Find where the given text appears and provide that cell's center as [X, Y] coordinate. 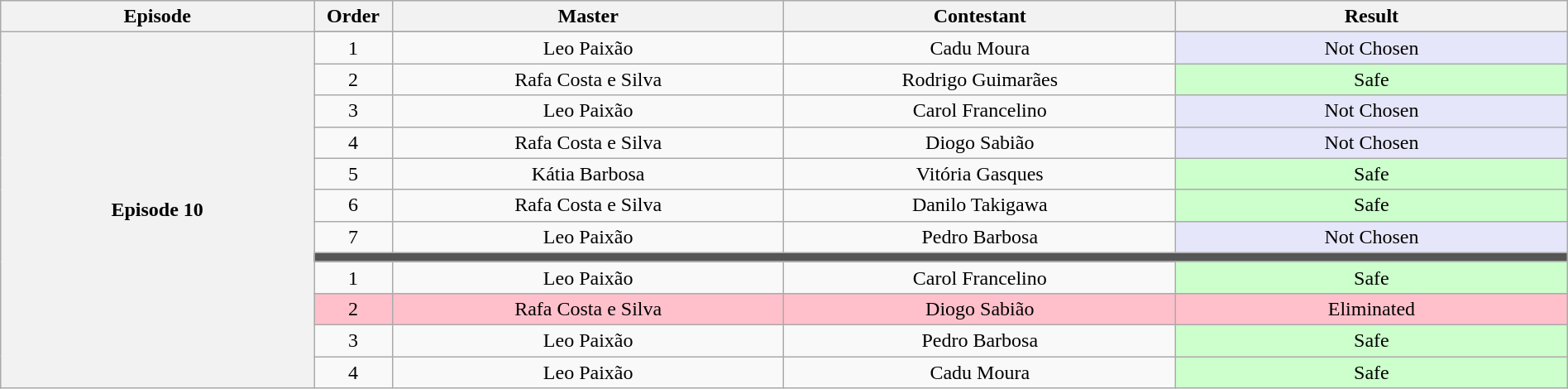
Rodrigo Guimarães [980, 79]
7 [354, 237]
Result [1372, 17]
Vitória Gasques [980, 174]
Order [354, 17]
5 [354, 174]
Episode 10 [157, 210]
Eliminated [1372, 309]
6 [354, 205]
Kátia Barbosa [588, 174]
Danilo Takigawa [980, 205]
Contestant [980, 17]
Episode [157, 17]
Master [588, 17]
